Search for the cell housing the specified text and yield its (X, Y) center coordinate. 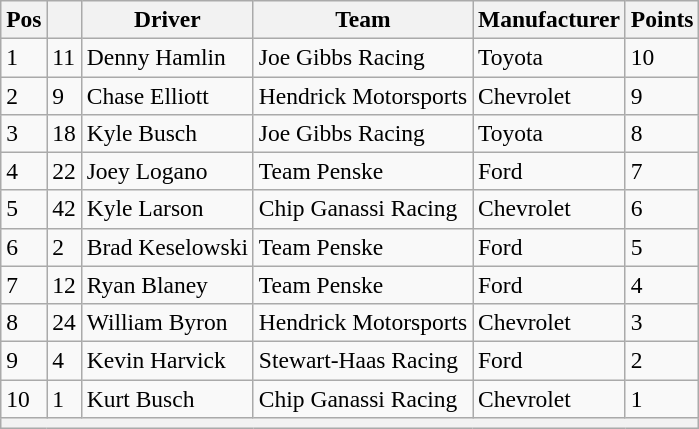
Pos (24, 19)
Chase Elliott (167, 95)
Team (362, 19)
Kyle Larson (167, 209)
William Byron (167, 322)
Kyle Busch (167, 133)
12 (64, 285)
Brad Keselowski (167, 247)
Stewart-Haas Racing (362, 360)
Driver (167, 19)
22 (64, 171)
Denny Hamlin (167, 57)
Ryan Blaney (167, 285)
42 (64, 209)
Kurt Busch (167, 398)
24 (64, 322)
Kevin Harvick (167, 360)
Points (662, 19)
Joey Logano (167, 171)
Manufacturer (550, 19)
11 (64, 57)
18 (64, 133)
